Detect which cell encompasses the target text, then output its [X, Y] center coordinate. 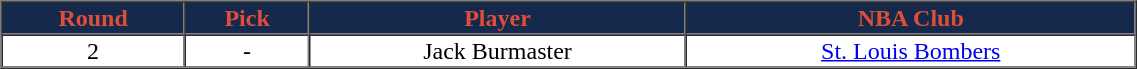
2 [94, 50]
St. Louis Bombers [910, 50]
Round [94, 18]
Player [498, 18]
- [248, 50]
Pick [248, 18]
NBA Club [910, 18]
Jack Burmaster [498, 50]
